Pinpoint the cell where the given text exists, returning its (x, y) midpoint coordinate. 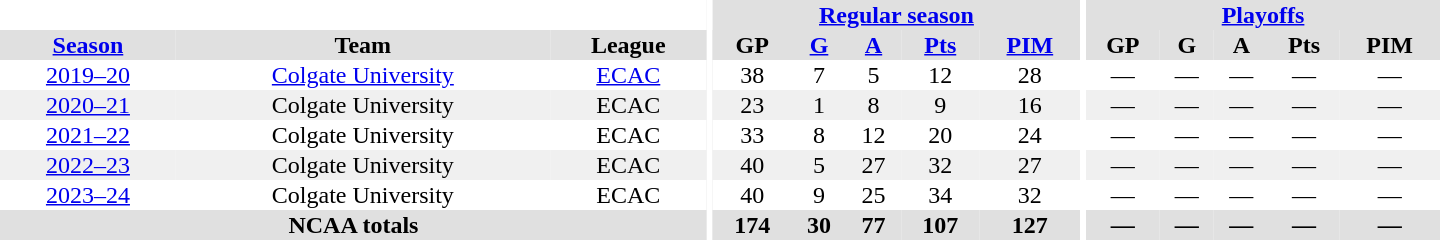
7 (820, 75)
38 (752, 75)
30 (820, 225)
34 (940, 195)
174 (752, 225)
1 (820, 105)
2019–20 (88, 75)
25 (874, 195)
28 (1030, 75)
2022–23 (88, 165)
2021–22 (88, 135)
Season (88, 45)
24 (1030, 135)
127 (1030, 225)
23 (752, 105)
20 (940, 135)
League (628, 45)
Team (363, 45)
Regular season (896, 15)
33 (752, 135)
Playoffs (1263, 15)
NCAA totals (354, 225)
2020–21 (88, 105)
107 (940, 225)
77 (874, 225)
2023–24 (88, 195)
16 (1030, 105)
